Search for the cell housing the specified text and yield its (x, y) center coordinate. 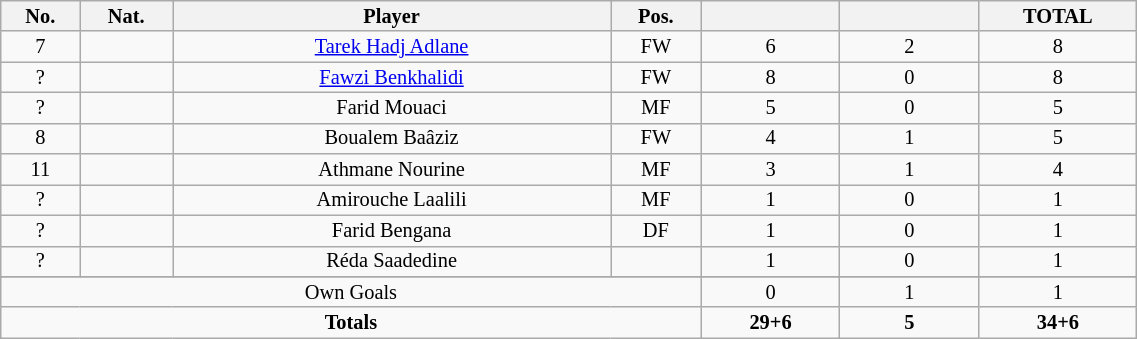
11 (40, 170)
DF (656, 230)
Boualem Baâziz (392, 138)
Amirouche Laalili (392, 200)
Farid Bengana (392, 230)
Tarek Hadj Adlane (392, 46)
No. (40, 16)
Réda Saadedine (392, 262)
6 (770, 46)
TOTAL (1058, 16)
Nat. (126, 16)
3 (770, 170)
Player (392, 16)
29+6 (770, 322)
2 (910, 46)
Totals (351, 322)
Farid Mouaci (392, 108)
Pos. (656, 16)
34+6 (1058, 322)
Own Goals (351, 292)
7 (40, 46)
Fawzi Benkhalidi (392, 78)
Athmane Nourine (392, 170)
